Return the [X, Y] coordinate for the center point of the cell that contains the specified text.  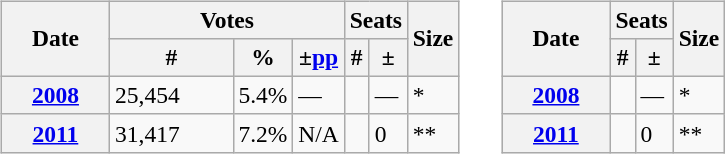
31,417 [172, 133]
% [263, 58]
Votes [228, 20]
25,454 [172, 96]
5.4% [263, 96]
N/A [318, 133]
±pp [318, 58]
7.2% [263, 133]
